Output the [X, Y] coordinate of the center of the cell containing the given text.  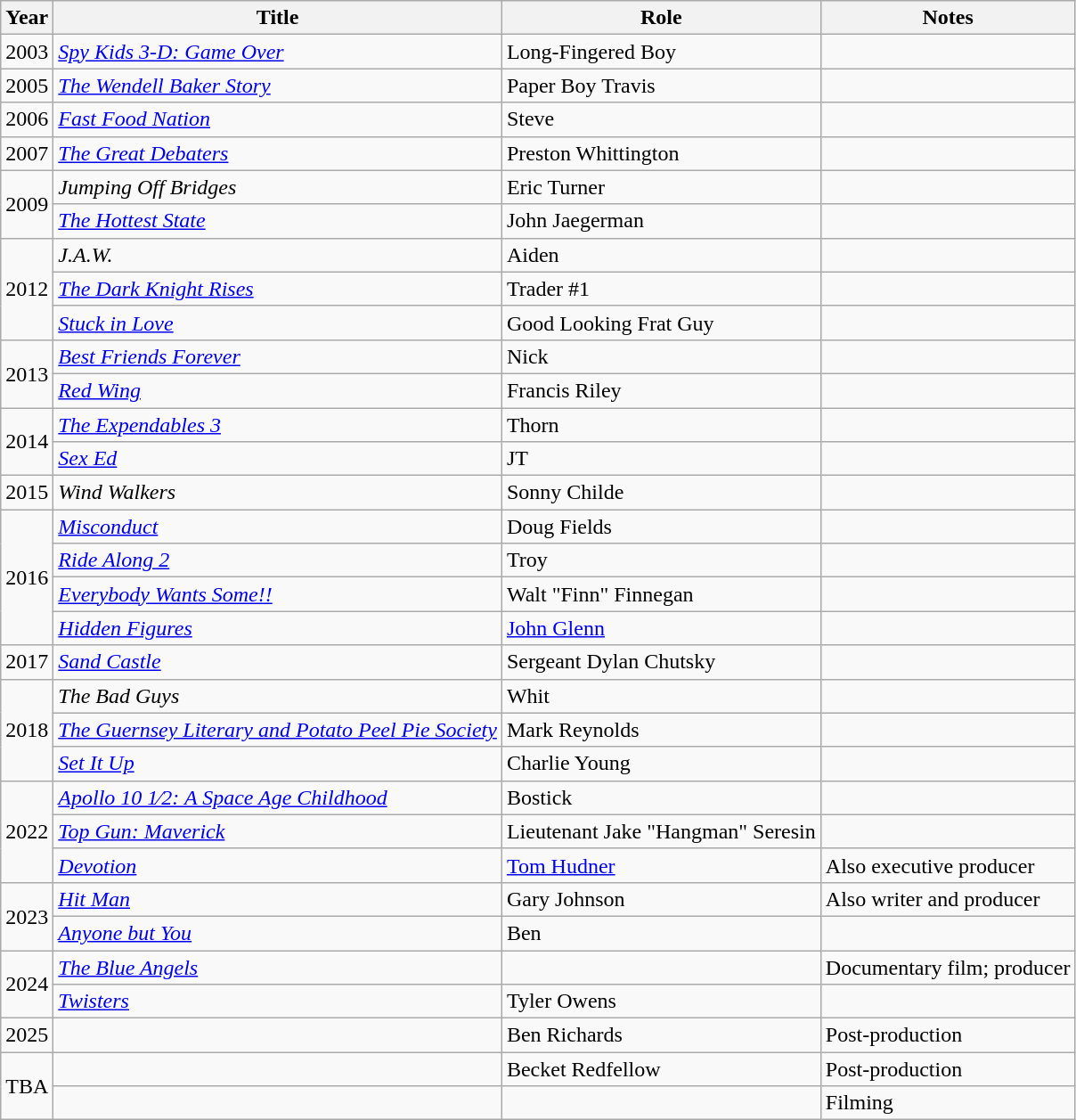
Spy Kids 3-D: Game Over [278, 52]
Long-Fingered Boy [661, 52]
Best Friends Forever [278, 356]
2022 [27, 831]
Hidden Figures [278, 628]
Hit Man [278, 899]
Walt "Finn" Finnegan [661, 594]
Good Looking Frat Guy [661, 323]
Year [27, 18]
The Expendables 3 [278, 425]
Sand Castle [278, 662]
Tom Hudner [661, 865]
2023 [27, 916]
Jumping Off Bridges [278, 187]
Twisters [278, 1001]
Lieutenant Jake "Hangman" Seresin [661, 831]
Preston Whittington [661, 153]
Red Wing [278, 390]
Becket Redfellow [661, 1069]
The Guernsey Literary and Potato Peel Pie Society [278, 730]
Ben [661, 933]
Tyler Owens [661, 1001]
Notes [948, 18]
2013 [27, 373]
Paper Boy Travis [661, 86]
Mark Reynolds [661, 730]
John Jaegerman [661, 221]
Top Gun: Maverick [278, 831]
Francis Riley [661, 390]
The Wendell Baker Story [278, 86]
JT [661, 459]
2016 [27, 577]
Title [278, 18]
Role [661, 18]
2025 [27, 1035]
The Great Debaters [278, 153]
Eric Turner [661, 187]
2005 [27, 86]
Apollo 10 1⁄2: A Space Age Childhood [278, 797]
TBA [27, 1086]
2009 [27, 204]
2017 [27, 662]
Set It Up [278, 764]
Whit [661, 696]
John Glenn [661, 628]
Fast Food Nation [278, 119]
Aiden [661, 255]
Everybody Wants Some!! [278, 594]
Trader #1 [661, 289]
Sergeant Dylan Chutsky [661, 662]
Nick [661, 356]
The Hottest State [278, 221]
J.A.W. [278, 255]
Also executive producer [948, 865]
2014 [27, 442]
2015 [27, 493]
The Dark Knight Rises [278, 289]
Devotion [278, 865]
Wind Walkers [278, 493]
Also writer and producer [948, 899]
2018 [27, 730]
Troy [661, 560]
The Blue Angels [278, 967]
Bostick [661, 797]
Thorn [661, 425]
Sonny Childe [661, 493]
Steve [661, 119]
Anyone but You [278, 933]
Misconduct [278, 527]
Sex Ed [278, 459]
Filming [948, 1103]
Stuck in Love [278, 323]
2003 [27, 52]
Ride Along 2 [278, 560]
Doug Fields [661, 527]
2006 [27, 119]
Gary Johnson [661, 899]
Charlie Young [661, 764]
Ben Richards [661, 1035]
2012 [27, 289]
2007 [27, 153]
The Bad Guys [278, 696]
Documentary film; producer [948, 967]
2024 [27, 984]
